Find where the given text appears and provide that cell's center as (x, y) coordinate. 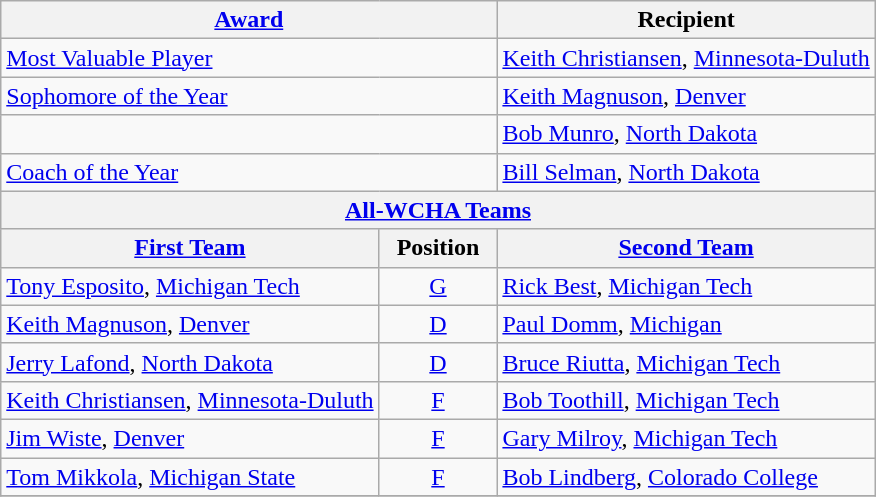
Tony Esposito, Michigan Tech (190, 286)
Bruce Riutta, Michigan Tech (686, 362)
Tom Mikkola, Michigan State (190, 477)
Jim Wiste, Denver (190, 438)
Bob Toothill, Michigan Tech (686, 400)
Gary Milroy, Michigan Tech (686, 438)
Coach of the Year (249, 172)
Sophomore of the Year (249, 96)
All-WCHA Teams (438, 210)
Recipient (686, 20)
Bob Lindberg, Colorado College (686, 477)
Award (249, 20)
Most Valuable Player (249, 58)
Rick Best, Michigan Tech (686, 286)
Jerry Lafond, North Dakota (190, 362)
Bob Munro, North Dakota (686, 134)
Bill Selman, North Dakota (686, 172)
G (438, 286)
Position (438, 248)
Paul Domm, Michigan (686, 324)
First Team (190, 248)
Second Team (686, 248)
